Output the (x, y) coordinate of the center of the cell containing the given text.  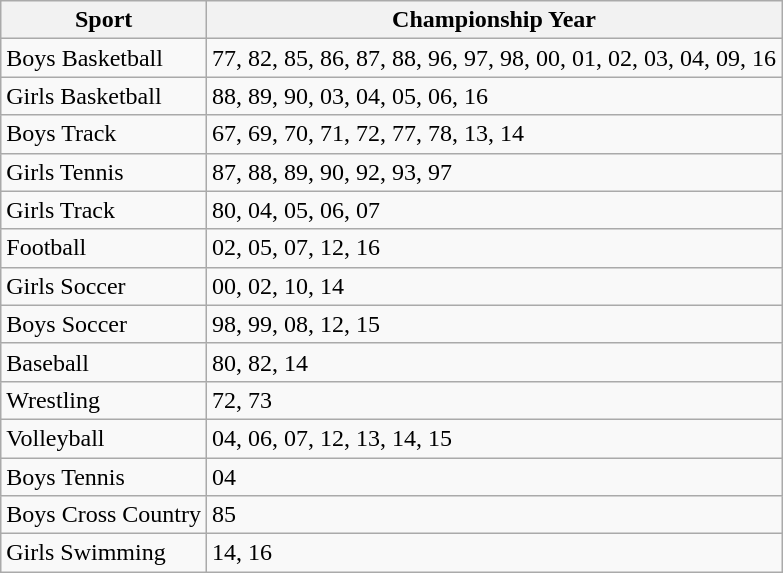
Boys Cross Country (104, 515)
04, 06, 07, 12, 13, 14, 15 (494, 438)
Sport (104, 20)
80, 82, 14 (494, 362)
87, 88, 89, 90, 92, 93, 97 (494, 172)
Football (104, 248)
85 (494, 515)
67, 69, 70, 71, 72, 77, 78, 13, 14 (494, 134)
98, 99, 08, 12, 15 (494, 324)
Volleyball (104, 438)
Girls Soccer (104, 286)
Boys Basketball (104, 58)
02, 05, 07, 12, 16 (494, 248)
Championship Year (494, 20)
88, 89, 90, 03, 04, 05, 06, 16 (494, 96)
00, 02, 10, 14 (494, 286)
80, 04, 05, 06, 07 (494, 210)
Girls Track (104, 210)
Boys Track (104, 134)
Girls Basketball (104, 96)
Baseball (104, 362)
72, 73 (494, 400)
Boys Soccer (104, 324)
Wrestling (104, 400)
Girls Swimming (104, 553)
04 (494, 477)
14, 16 (494, 553)
77, 82, 85, 86, 87, 88, 96, 97, 98, 00, 01, 02, 03, 04, 09, 16 (494, 58)
Boys Tennis (104, 477)
Girls Tennis (104, 172)
